Find where the given text appears and provide that cell's center as [X, Y] coordinate. 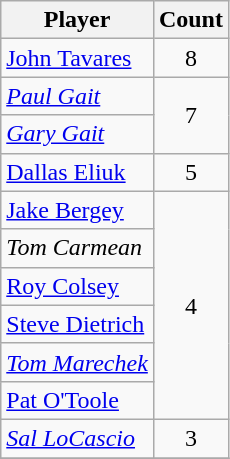
Roy Colsey [78, 286]
Pat O'Toole [78, 400]
3 [190, 438]
Gary Gait [78, 134]
4 [190, 305]
7 [190, 115]
Tom Marechek [78, 362]
8 [190, 58]
Player [78, 20]
Tom Carmean [78, 248]
Count [190, 20]
Paul Gait [78, 96]
Sal LoCascio [78, 438]
Jake Bergey [78, 210]
Steve Dietrich [78, 324]
John Tavares [78, 58]
5 [190, 172]
Dallas Eliuk [78, 172]
